Extract the [x, y] coordinate from the center of the cell holding the provided text.  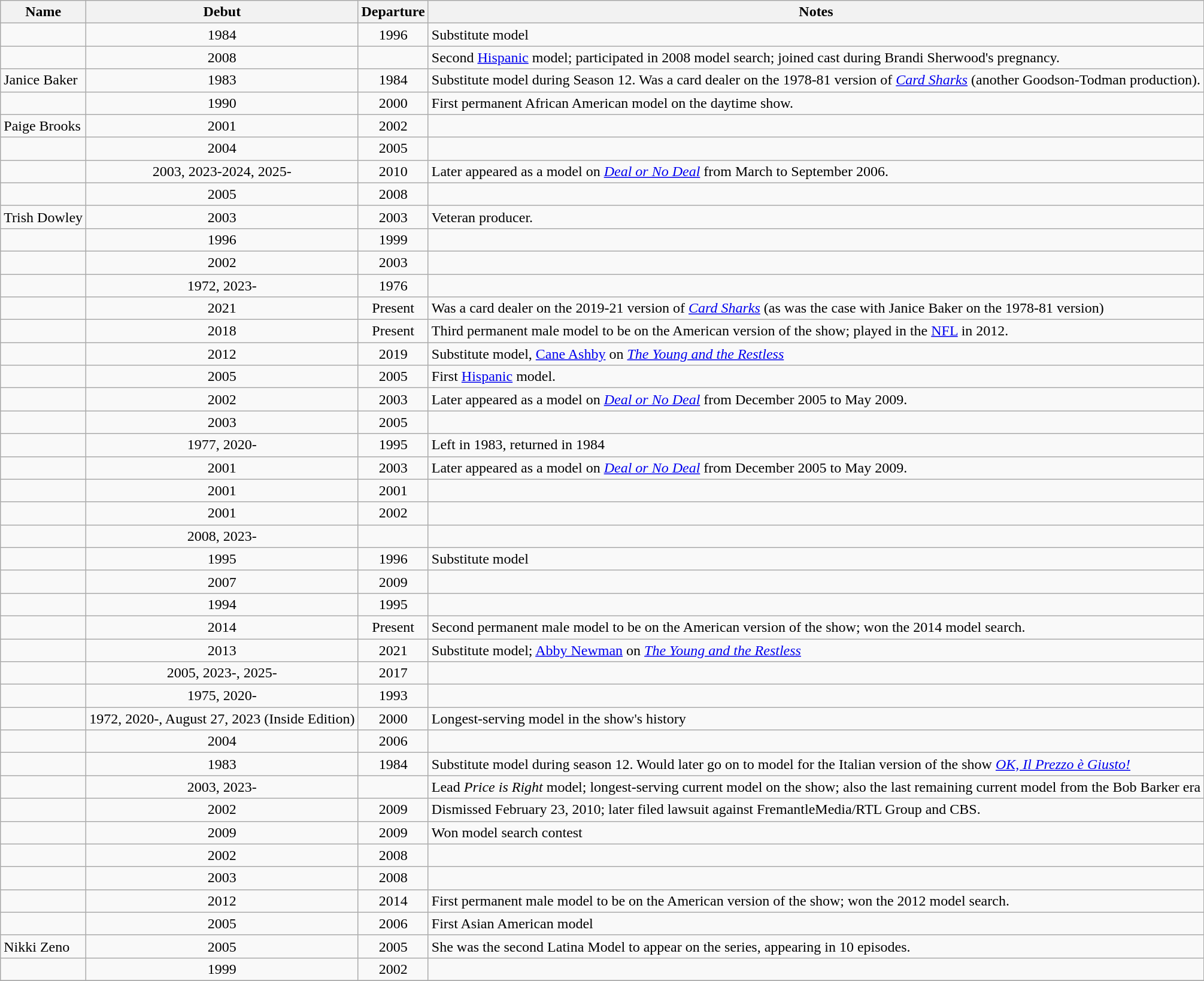
1994 [222, 604]
Nikki Zeno [43, 946]
She was the second Latina Model to appear on the series, appearing in 10 episodes. [815, 946]
Third permanent male model to be on the American version of the show; played in the NFL in 2012. [815, 331]
2005, 2023-, 2025- [222, 673]
Won model search contest [815, 832]
1977, 2020- [222, 445]
Second permanent male model to be on the American version of the show; won the 2014 model search. [815, 627]
2010 [393, 171]
1972, 2023- [222, 286]
Later appeared as a model on Deal or No Deal from March to September 2006. [815, 171]
First permanent male model to be on the American version of the show; won the 2012 model search. [815, 901]
Veteran producer. [815, 217]
First permanent African American model on the daytime show. [815, 103]
Second Hispanic model; participated in 2008 model search; joined cast during Brandi Sherwood's pregnancy. [815, 57]
1975, 2020- [222, 696]
2003, 2023-2024, 2025- [222, 171]
First Hispanic model. [815, 377]
1990 [222, 103]
Dismissed February 23, 2010; later filed lawsuit against FremantleMedia/RTL Group and CBS. [815, 810]
2007 [222, 582]
Left in 1983, returned in 1984 [815, 445]
Substitute model during Season 12. Was a card dealer on the 1978-81 version of Card Sharks (another Goodson-Todman production). [815, 80]
Lead Price is Right model; longest-serving current model on the show; also the last remaining current model from the Bob Barker era [815, 787]
Trish Dowley [43, 217]
Longest-serving model in the show's history [815, 719]
Paige Brooks [43, 126]
2008, 2023- [222, 536]
Janice Baker [43, 80]
1993 [393, 696]
1972, 2020-, August 27, 2023 (Inside Edition) [222, 719]
First Asian American model [815, 924]
Departure [393, 12]
2003, 2023- [222, 787]
Was a card dealer on the 2019-21 version of Card Sharks (as was the case with Janice Baker on the 1978-81 version) [815, 308]
Substitute model, Cane Ashby on The Young and the Restless [815, 354]
2019 [393, 354]
2018 [222, 331]
Debut [222, 12]
2017 [393, 673]
Substitute model during season 12. Would later go on to model for the Italian version of the show OK, Il Prezzo è Giusto! [815, 764]
Name [43, 12]
Substitute model; Abby Newman on The Young and the Restless [815, 650]
1976 [393, 286]
Notes [815, 12]
2013 [222, 650]
